Return (X, Y) of the center of cell containing provided text 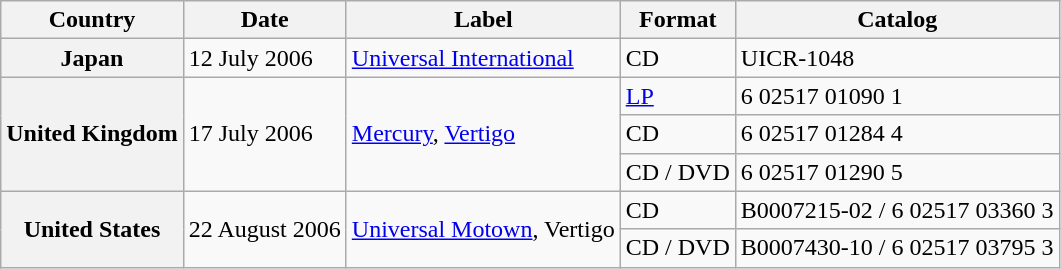
Catalog (897, 20)
Japan (92, 58)
Date (264, 20)
United Kingdom (92, 134)
UICR-1048 (897, 58)
United States (92, 229)
6 02517 01284 4 (897, 134)
Mercury, Vertigo (483, 134)
22 August 2006 (264, 229)
12 July 2006 (264, 58)
6 02517 01290 5 (897, 172)
Format (678, 20)
LP (678, 96)
Universal International (483, 58)
Country (92, 20)
B0007215-02 / 6 02517 03360 3 (897, 210)
Universal Motown, Vertigo (483, 229)
17 July 2006 (264, 134)
6 02517 01090 1 (897, 96)
Label (483, 20)
B0007430-10 / 6 02517 03795 3 (897, 248)
